Search for the cell housing the specified text and yield its [X, Y] center coordinate. 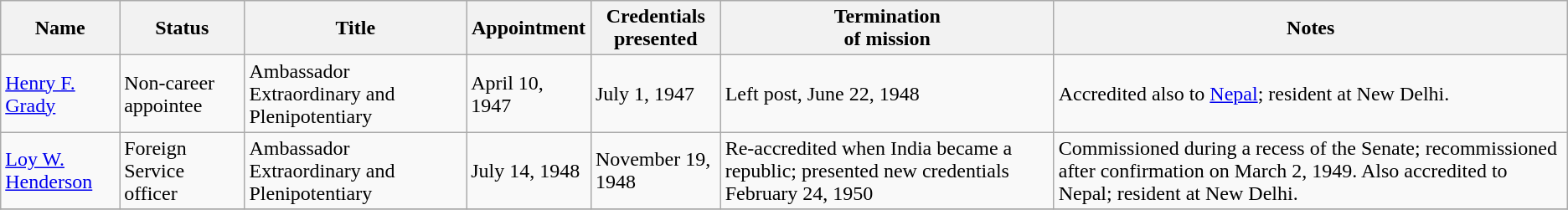
April 10, 1947 [529, 94]
Title [355, 28]
Henry F. Grady [60, 94]
Commissioned during a recess of the Senate; recommissioned after confirmation on March 2, 1949. Also accredited to Nepal; resident at New Delhi. [1310, 171]
July 1, 1947 [655, 94]
Credentialspresented [655, 28]
Notes [1310, 28]
Non-career appointee [183, 94]
Appointment [529, 28]
Terminationof mission [887, 28]
Status [183, 28]
Left post, June 22, 1948 [887, 94]
Foreign Service officer [183, 171]
Re-accredited when India became a republic; presented new credentials February 24, 1950 [887, 171]
November 19, 1948 [655, 171]
Name [60, 28]
July 14, 1948 [529, 171]
Accredited also to Nepal; resident at New Delhi. [1310, 94]
Loy W. Henderson [60, 171]
